Scan for the cell matching the given text and deliver its (X, Y) coordinate at center. 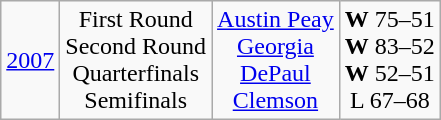
2007 (30, 60)
W 75–51W 83–52W 52–51L 67–68 (390, 60)
First RoundSecond RoundQuarterfinalsSemifinals (136, 60)
Austin PeayGeorgiaDePaulClemson (276, 60)
